Capture the cell that displays the provided text and extract its [X, Y] central coordinate. 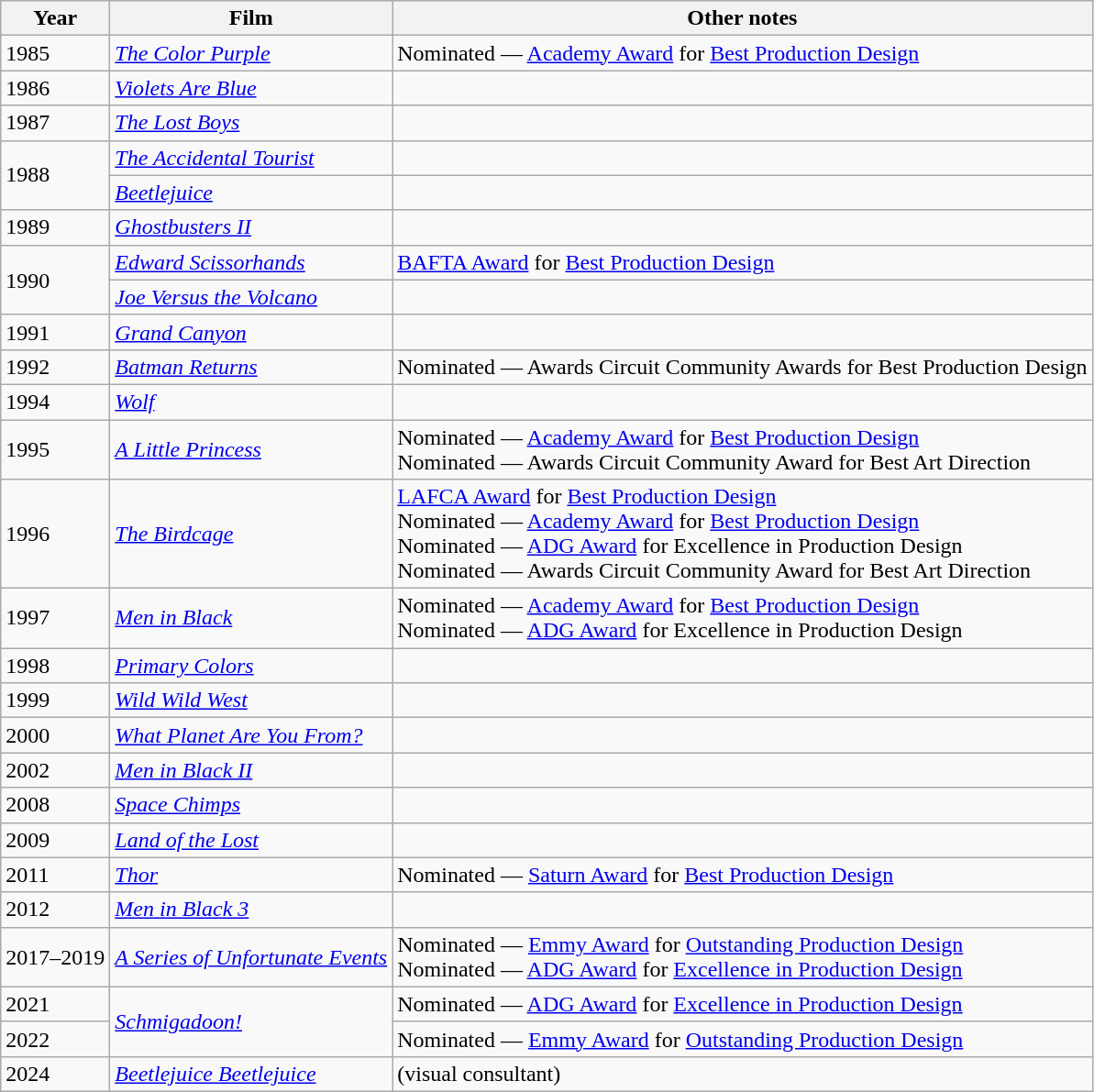
1986 [55, 88]
2022 [55, 1039]
Wild Wild West [251, 700]
Wolf [251, 402]
1990 [55, 280]
2008 [55, 805]
Year [55, 18]
1985 [55, 53]
2002 [55, 770]
Beetlejuice [251, 193]
The Color Purple [251, 53]
2017–2019 [55, 957]
The Lost Boys [251, 123]
What Planet Are You From? [251, 735]
Primary Colors [251, 666]
1999 [55, 700]
2000 [55, 735]
Space Chimps [251, 805]
2021 [55, 1004]
Beetlejuice Beetlejuice [251, 1074]
1987 [55, 123]
Thor [251, 875]
Schmigadoon! [251, 1021]
Men in Black II [251, 770]
Nominated — Saturn Award for Best Production Design [743, 875]
A Little Princess [251, 449]
1996 [55, 534]
1997 [55, 618]
Batman Returns [251, 367]
Edward Scissorhands [251, 262]
2009 [55, 840]
Nominated — Academy Award for Best Production DesignNominated — ADG Award for Excellence in Production Design [743, 618]
Land of the Lost [251, 840]
The Birdcage [251, 534]
(visual consultant) [743, 1074]
Ghostbusters II [251, 227]
The Accidental Tourist [251, 158]
A Series of Unfortunate Events [251, 957]
BAFTA Award for Best Production Design [743, 262]
Joe Versus the Volcano [251, 297]
Men in Black [251, 618]
1995 [55, 449]
Grand Canyon [251, 332]
Nominated — Emmy Award for Outstanding Production Design [743, 1039]
2012 [55, 910]
Violets Are Blue [251, 88]
Nominated — Academy Award for Best Production Design [743, 53]
2024 [55, 1074]
Men in Black 3 [251, 910]
2011 [55, 875]
1994 [55, 402]
Other notes [743, 18]
1992 [55, 367]
Nominated — Academy Award for Best Production DesignNominated — Awards Circuit Community Award for Best Art Direction [743, 449]
Nominated — Emmy Award for Outstanding Production Design Nominated — ADG Award for Excellence in Production Design [743, 957]
1988 [55, 175]
Nominated — Awards Circuit Community Awards for Best Production Design [743, 367]
Nominated — ADG Award for Excellence in Production Design [743, 1004]
1989 [55, 227]
Film [251, 18]
1998 [55, 666]
1991 [55, 332]
